Extract the [x, y] coordinate from the center of the cell holding the provided text.  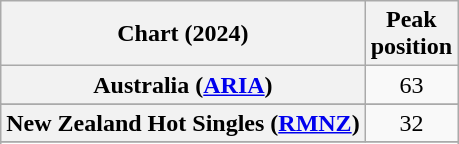
Chart (2024) [183, 34]
32 [411, 123]
Australia (ARIA) [183, 85]
63 [411, 85]
Peakposition [411, 34]
New Zealand Hot Singles (RMNZ) [183, 123]
